Capture the cell that displays the provided text and extract its (X, Y) central coordinate. 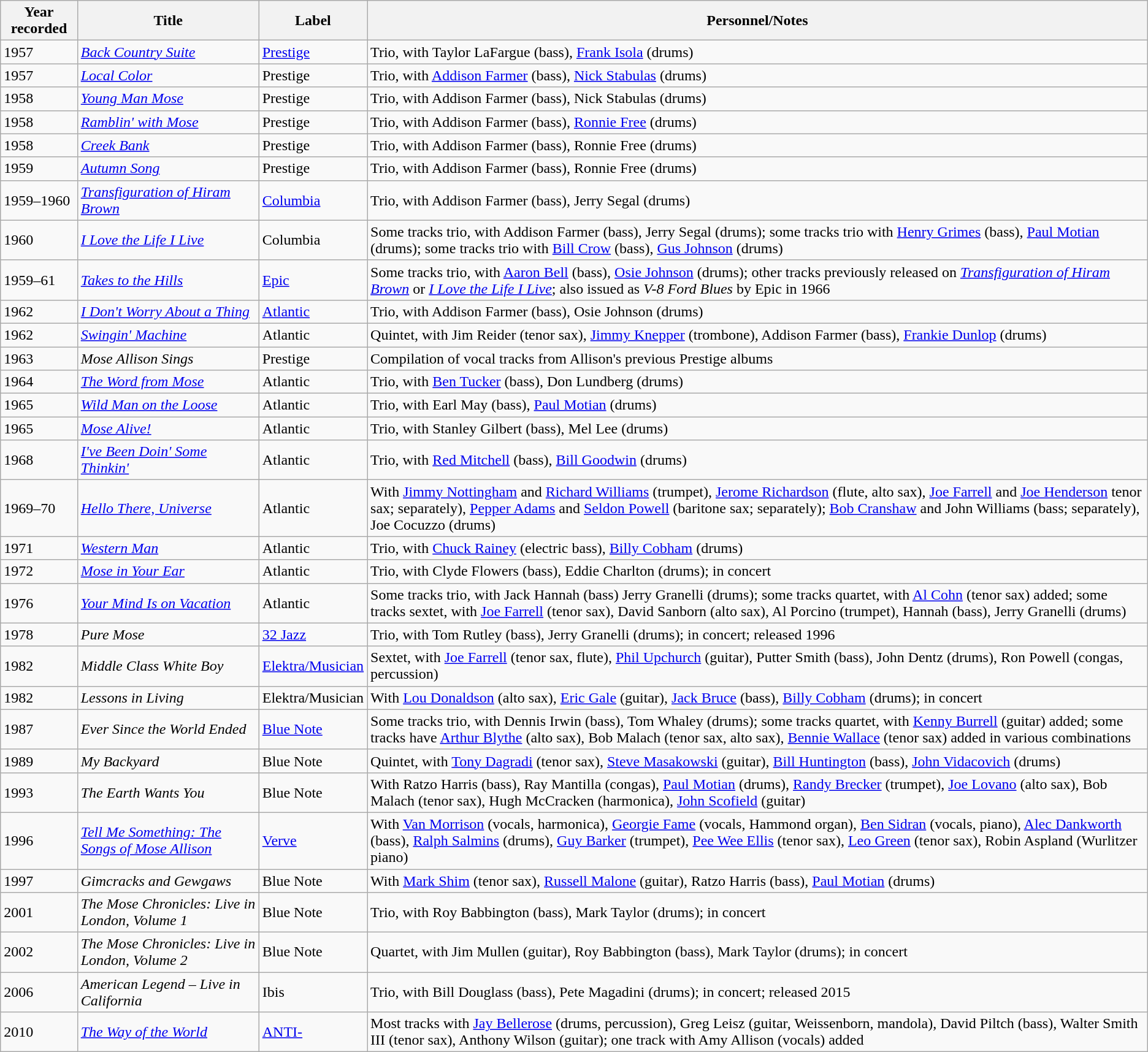
My Backyard (168, 761)
Title (168, 21)
1971 (39, 548)
1972 (39, 571)
1976 (39, 603)
Transfiguration of Hiram Brown (168, 200)
Creek Bank (168, 145)
Trio, with Roy Babbington (bass), Mark Taylor (drums); in concert (758, 912)
2002 (39, 953)
Personnel/Notes (758, 21)
Your Mind Is on Vacation (168, 603)
Western Man (168, 548)
The Earth Wants You (168, 792)
Trio, with Addison Farmer (bass), Osie Johnson (drums) (758, 311)
32 Jazz (313, 635)
1997 (39, 881)
Takes to the Hills (168, 280)
I Don't Worry About a Thing (168, 311)
Mose Allison Sings (168, 359)
1959 (39, 169)
Ever Since the World Ended (168, 730)
1993 (39, 792)
Trio, with Tom Rutley (bass), Jerry Granelli (drums); in concert; released 1996 (758, 635)
Local Color (168, 75)
Mose in Your Ear (168, 571)
Trio, with Taylor LaFargue (bass), Frank Isola (drums) (758, 52)
Sextet, with Joe Farrell (tenor sax, flute), Phil Upchurch (guitar), Putter Smith (bass), John Dentz (drums), Ron Powell (congas, percussion) (758, 666)
1963 (39, 359)
1969–70 (39, 508)
Lessons in Living (168, 698)
2010 (39, 1032)
Year recorded (39, 21)
Wild Man on the Loose (168, 405)
1987 (39, 730)
1959–1960 (39, 200)
1968 (39, 460)
Trio, with Clyde Flowers (bass), Eddie Charlton (drums); in concert (758, 571)
Young Man Mose (168, 99)
1964 (39, 382)
Compilation of vocal tracks from Allison's previous Prestige albums (758, 359)
Trio, with Red Mitchell (bass), Bill Goodwin (drums) (758, 460)
Ramblin' with Mose (168, 122)
I Love the Life I Live (168, 240)
Label (313, 21)
Autumn Song (168, 169)
Quintet, with Tony Dagradi (tenor sax), Steve Masakowski (guitar), Bill Huntington (bass), John Vidacovich (drums) (758, 761)
Trio, with Stanley Gilbert (bass), Mel Lee (drums) (758, 429)
Back Country Suite (168, 52)
The Way of the World (168, 1032)
The Mose Chronicles: Live in London, Volume 1 (168, 912)
1989 (39, 761)
Middle Class White Boy (168, 666)
Pure Mose (168, 635)
Swingin' Machine (168, 335)
The Mose Chronicles: Live in London, Volume 2 (168, 953)
1996 (39, 840)
2001 (39, 912)
Ibis (313, 992)
Trio, with Bill Douglass (bass), Pete Magadini (drums); in concert; released 2015 (758, 992)
1959–61 (39, 280)
Trio, with Earl May (bass), Paul Motian (drums) (758, 405)
Mose Alive! (168, 429)
2006 (39, 992)
With Lou Donaldson (alto sax), Eric Gale (guitar), Jack Bruce (bass), Billy Cobham (drums); in concert (758, 698)
Verve (313, 840)
Trio, with Chuck Rainey (electric bass), Billy Cobham (drums) (758, 548)
Trio, with Ben Tucker (bass), Don Lundberg (drums) (758, 382)
The Word from Mose (168, 382)
Tell Me Something: The Songs of Mose Allison (168, 840)
Gimcracks and Gewgaws (168, 881)
I've Been Doin' Some Thinkin' (168, 460)
ANTI- (313, 1032)
Hello There, Universe (168, 508)
With Mark Shim (tenor sax), Russell Malone (guitar), Ratzo Harris (bass), Paul Motian (drums) (758, 881)
1960 (39, 240)
Trio, with Addison Farmer (bass), Jerry Segal (drums) (758, 200)
1978 (39, 635)
Quintet, with Jim Reider (tenor sax), Jimmy Knepper (trombone), Addison Farmer (bass), Frankie Dunlop (drums) (758, 335)
American Legend – Live in California (168, 992)
Quartet, with Jim Mullen (guitar), Roy Babbington (bass), Mark Taylor (drums); in concert (758, 953)
Epic (313, 280)
